Output the [x, y] coordinate of the center of the cell containing the given text.  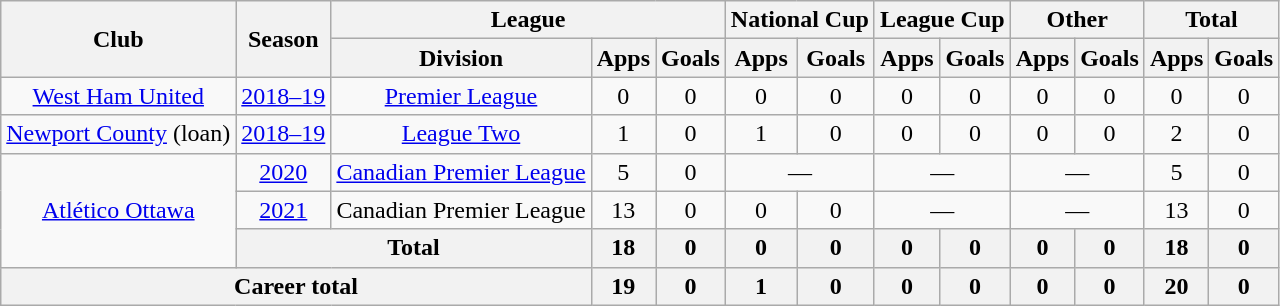
Premier League [461, 96]
West Ham United [118, 96]
Club [118, 39]
Season [284, 39]
Newport County (loan) [118, 134]
Career total [296, 286]
2021 [284, 210]
2 [1176, 134]
League Two [461, 134]
2020 [284, 172]
19 [623, 286]
National Cup [800, 20]
20 [1176, 286]
League [528, 20]
League Cup [942, 20]
Other [1077, 20]
Division [461, 58]
Atlético Ottawa [118, 210]
